Locate the cell with the specified text and output its (X, Y) center coordinate. 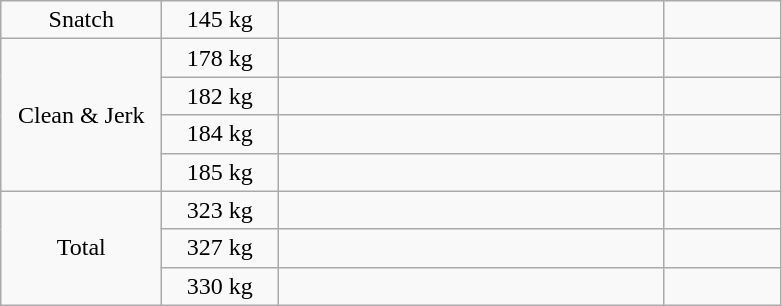
Total (82, 248)
Clean & Jerk (82, 115)
Snatch (82, 20)
327 kg (220, 248)
184 kg (220, 134)
145 kg (220, 20)
323 kg (220, 210)
178 kg (220, 58)
182 kg (220, 96)
330 kg (220, 286)
185 kg (220, 172)
